For the text-containing cell, return its midpoint in (X, Y) coordinate format. 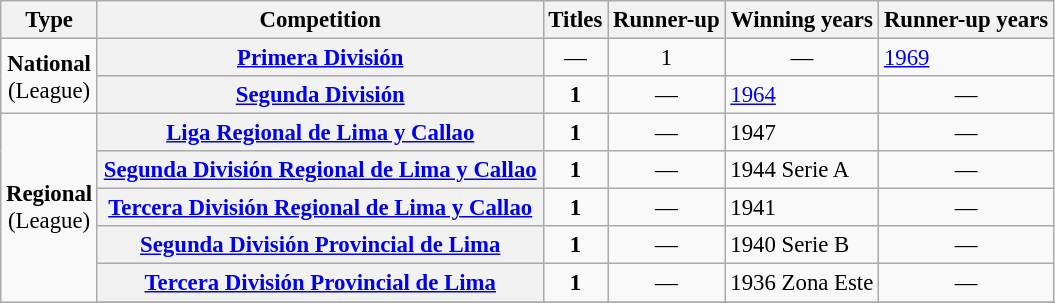
Titles (576, 20)
Segunda División Regional de Lima y Callao (320, 170)
Segunda División (320, 95)
National(League) (50, 76)
Winning years (802, 20)
Liga Regional de Lima y Callao (320, 133)
Tercera División Provincial de Lima (320, 283)
Tercera División Regional de Lima y Callao (320, 208)
Type (50, 20)
Runner-up (666, 20)
1947 (802, 133)
Competition (320, 20)
Segunda División Provincial de Lima (320, 245)
1964 (802, 95)
1969 (966, 58)
1941 (802, 208)
1940 Serie B (802, 245)
Primera División (320, 58)
Regional(League) (50, 208)
Runner-up years (966, 20)
1944 Serie A (802, 170)
1936 Zona Este (802, 283)
